Extract the (X, Y) coordinate from the center of the cell holding the provided text.  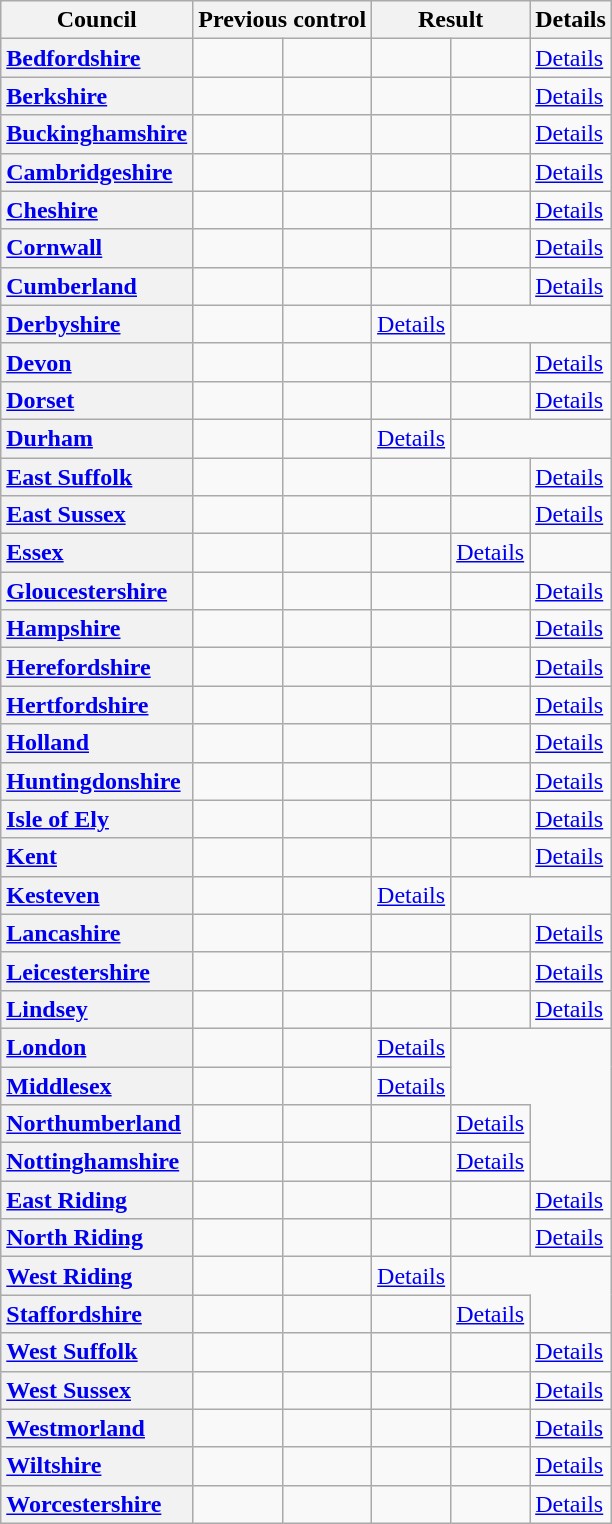
Berkshire (97, 96)
Leicestershire (97, 971)
West Suffolk (97, 1352)
Cambridgeshire (97, 172)
Essex (97, 553)
Nottinghamshire (97, 1162)
Wiltshire (97, 1466)
East Riding (97, 1200)
West Sussex (97, 1390)
Kent (97, 857)
Lindsey (97, 1009)
West Riding (97, 1276)
Gloucestershire (97, 591)
Herefordshire (97, 667)
Cornwall (97, 248)
Kesteven (97, 895)
Middlesex (97, 1085)
East Sussex (97, 515)
Isle of Ely (97, 819)
Hertfordshire (97, 705)
Council (97, 20)
Previous control (282, 20)
Holland (97, 743)
Worcestershire (97, 1504)
Dorset (97, 400)
London (97, 1047)
Durham (97, 438)
Cheshire (97, 210)
Hampshire (97, 629)
Derbyshire (97, 324)
Huntingdonshire (97, 781)
Devon (97, 362)
Cumberland (97, 286)
North Riding (97, 1238)
Northumberland (97, 1124)
Result (451, 20)
Buckinghamshire (97, 134)
Bedfordshire (97, 58)
Westmorland (97, 1428)
Lancashire (97, 933)
Staffordshire (97, 1314)
East Suffolk (97, 477)
